Find where the given text appears and provide that cell's center as [x, y] coordinate. 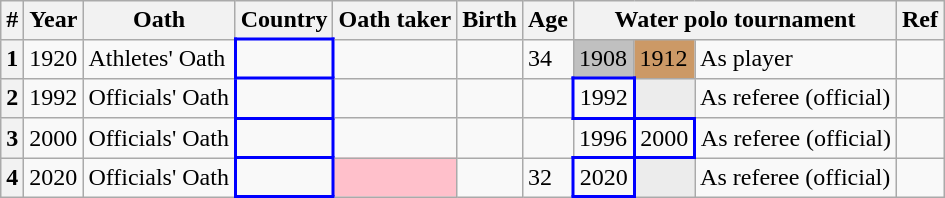
1920 [54, 60]
1912 [664, 60]
1908 [604, 60]
1996 [604, 138]
Age [548, 20]
As player [796, 60]
Water polo tournament [734, 20]
1 [12, 60]
34 [548, 60]
2 [12, 98]
Ref [920, 20]
Year [54, 20]
# [12, 20]
Birth [490, 20]
4 [12, 178]
Oath [159, 20]
3 [12, 138]
Oath taker [395, 20]
Athletes' Oath [159, 60]
32 [548, 178]
Country [284, 20]
